Pinpoint the cell where the given text exists, returning its (X, Y) midpoint coordinate. 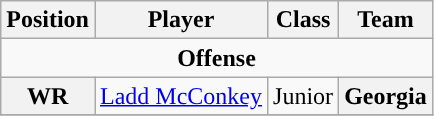
Class (304, 20)
WR (48, 96)
Junior (304, 96)
Georgia (386, 96)
Offense (217, 58)
Ladd McConkey (180, 96)
Position (48, 20)
Player (180, 20)
Team (386, 20)
